Return [x, y] of the center of cell containing provided text 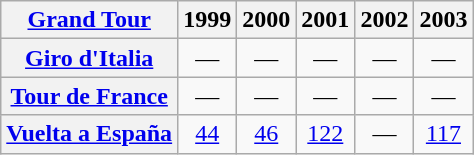
44 [208, 134]
Tour de France [90, 96]
2002 [384, 20]
122 [326, 134]
2003 [444, 20]
Vuelta a España [90, 134]
2001 [326, 20]
1999 [208, 20]
46 [266, 134]
Giro d'Italia [90, 58]
2000 [266, 20]
117 [444, 134]
Grand Tour [90, 20]
